Output the [X, Y] coordinate of the center of the cell containing the given text.  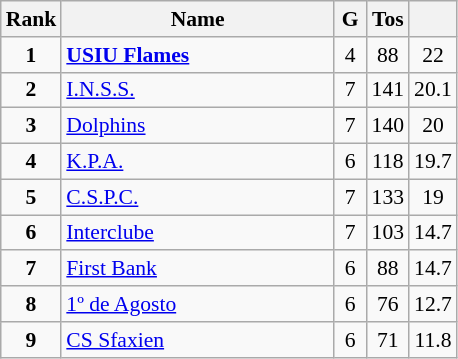
12.7 [433, 304]
1 [32, 55]
19 [433, 197]
76 [388, 304]
Tos [388, 19]
9 [32, 340]
11.8 [433, 340]
22 [433, 55]
140 [388, 126]
141 [388, 90]
8 [32, 304]
3 [32, 126]
G [350, 19]
1º de Agosto [198, 304]
20.1 [433, 90]
Rank [32, 19]
20 [433, 126]
19.7 [433, 162]
K.P.A. [198, 162]
USIU Flames [198, 55]
2 [32, 90]
133 [388, 197]
First Bank [198, 269]
71 [388, 340]
Interclube [198, 233]
5 [32, 197]
118 [388, 162]
CS Sfaxien [198, 340]
I.N.S.S. [198, 90]
Name [198, 19]
Dolphins [198, 126]
103 [388, 233]
C.S.P.C. [198, 197]
